Detect which cell encompasses the target text, then output its [X, Y] center coordinate. 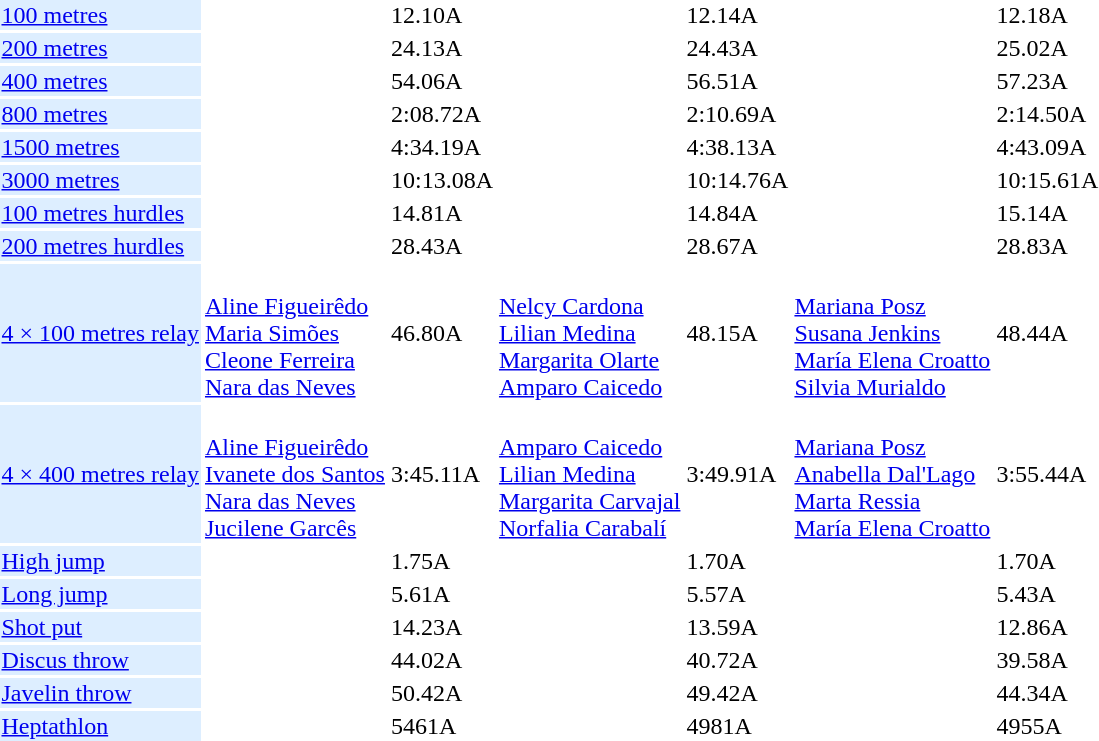
Nelcy CardonaLilian MedinaMargarita OlarteAmparo Caicedo [589, 333]
40.72A [738, 660]
100 metres [100, 15]
Long jump [100, 594]
1500 metres [100, 147]
14.23A [442, 627]
Heptathlon [100, 726]
28.67A [738, 246]
Discus throw [100, 660]
24.43A [738, 48]
Mariana PoszSusana JenkinsMaría Elena CroattoSilvia Murialdo [892, 333]
56.51A [738, 81]
Aline FigueirêdoMaria SimõesCleone FerreiraNara das Neves [294, 333]
5461A [442, 726]
800 metres [100, 114]
200 metres [100, 48]
Amparo CaicedoLilian MedinaMargarita CarvajalNorfalia Carabalí [589, 474]
Javelin throw [100, 693]
1.70A [738, 561]
1.75A [442, 561]
Shot put [100, 627]
54.06A [442, 81]
49.42A [738, 693]
4:38.13A [738, 147]
10:14.76A [738, 180]
4:34.19A [442, 147]
Aline FigueirêdoIvanete dos SantosNara das NevesJucilene Garcês [294, 474]
Mariana PoszAnabella Dal'LagoMarta RessiaMaría Elena Croatto [892, 474]
48.15A [738, 333]
5.61A [442, 594]
2:08.72A [442, 114]
28.43A [442, 246]
14.81A [442, 213]
High jump [100, 561]
4981A [738, 726]
400 metres [100, 81]
10:13.08A [442, 180]
46.80A [442, 333]
3:45.11A [442, 474]
13.59A [738, 627]
200 metres hurdles [100, 246]
24.13A [442, 48]
3000 metres [100, 180]
3:49.91A [738, 474]
12.10A [442, 15]
2:10.69A [738, 114]
12.14A [738, 15]
4 × 100 metres relay [100, 333]
5.57A [738, 594]
100 metres hurdles [100, 213]
14.84A [738, 213]
44.02A [442, 660]
4 × 400 metres relay [100, 474]
50.42A [442, 693]
